Detect which cell encompasses the target text, then output its [X, Y] center coordinate. 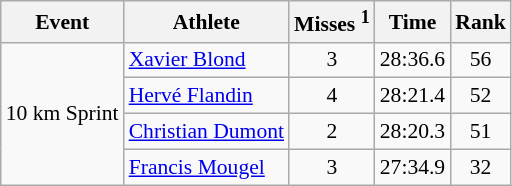
Athlete [206, 22]
52 [480, 96]
Hervé Flandin [206, 96]
51 [480, 132]
28:36.6 [412, 60]
Xavier Blond [206, 60]
Rank [480, 22]
Christian Dumont [206, 132]
2 [332, 132]
Francis Mougel [206, 167]
Event [62, 22]
Misses 1 [332, 22]
32 [480, 167]
Time [412, 22]
10 km Sprint [62, 113]
56 [480, 60]
28:21.4 [412, 96]
28:20.3 [412, 132]
27:34.9 [412, 167]
4 [332, 96]
